Find where the given text appears and provide that cell's center as [x, y] coordinate. 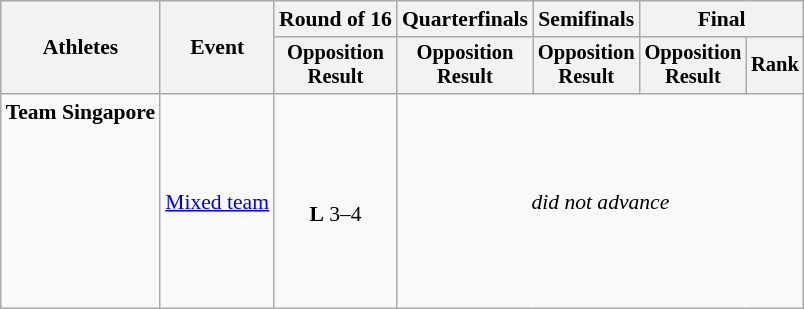
Semifinals [586, 19]
did not advance [600, 201]
Rank [775, 66]
Mixed team [217, 201]
Final [722, 19]
Round of 16 [336, 19]
Quarterfinals [465, 19]
Team Singapore [80, 201]
Athletes [80, 48]
L 3–4 [336, 201]
Event [217, 48]
